Extract the (X, Y) coordinate from the center of the cell holding the provided text.  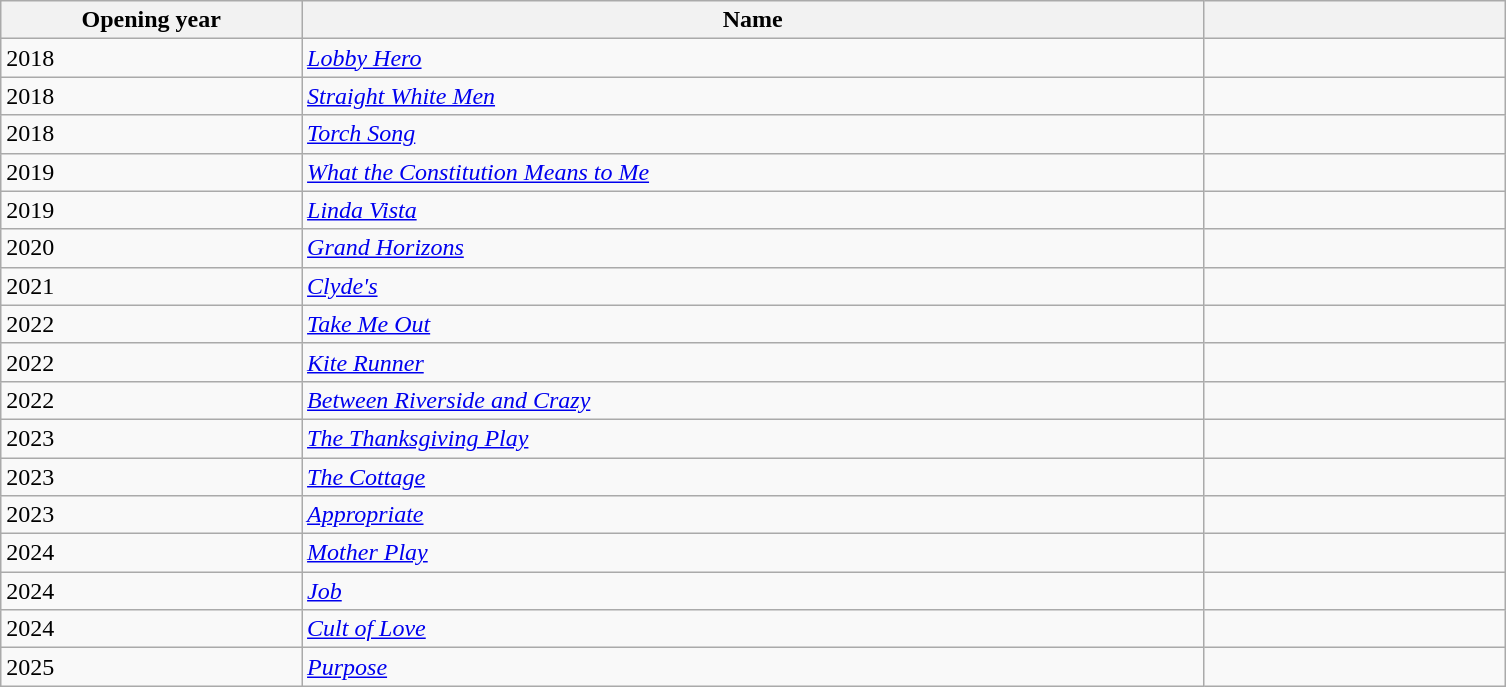
2021 (152, 286)
Linda Vista (753, 210)
Take Me Out (753, 324)
Lobby Hero (753, 58)
The Thanksgiving Play (753, 438)
What the Constitution Means to Me (753, 172)
2020 (152, 248)
Cult of Love (753, 629)
Kite Runner (753, 362)
2025 (152, 667)
Opening year (152, 20)
Job (753, 591)
Purpose (753, 667)
Name (753, 20)
Grand Horizons (753, 248)
Straight White Men (753, 96)
Torch Song (753, 134)
Mother Play (753, 553)
Clyde's (753, 286)
Appropriate (753, 515)
The Cottage (753, 477)
Between Riverside and Crazy (753, 400)
